Extract the (X, Y) coordinate from the center of the cell holding the provided text.  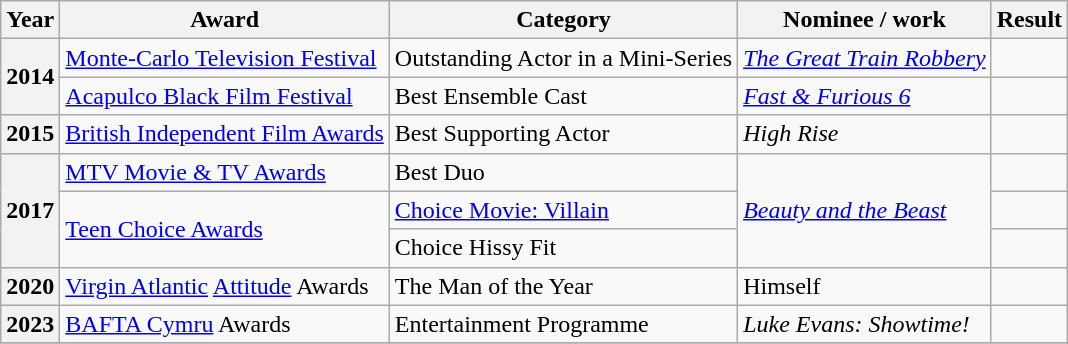
Monte-Carlo Television Festival (225, 58)
BAFTA Cymru Awards (225, 324)
High Rise (865, 134)
Outstanding Actor in a Mini-Series (563, 58)
MTV Movie & TV Awards (225, 172)
Best Supporting Actor (563, 134)
Best Ensemble Cast (563, 96)
Choice Movie: Villain (563, 210)
Result (1029, 20)
British Independent Film Awards (225, 134)
Fast & Furious 6 (865, 96)
Choice Hissy Fit (563, 248)
Himself (865, 286)
2023 (30, 324)
2015 (30, 134)
2017 (30, 210)
Acapulco Black Film Festival (225, 96)
Best Duo (563, 172)
The Man of the Year (563, 286)
The Great Train Robbery (865, 58)
Nominee / work (865, 20)
2014 (30, 77)
Luke Evans: Showtime! (865, 324)
Teen Choice Awards (225, 229)
Beauty and the Beast (865, 210)
2020 (30, 286)
Year (30, 20)
Award (225, 20)
Virgin Atlantic Attitude Awards (225, 286)
Category (563, 20)
Entertainment Programme (563, 324)
